For the text-containing cell, return its midpoint in (X, Y) coordinate format. 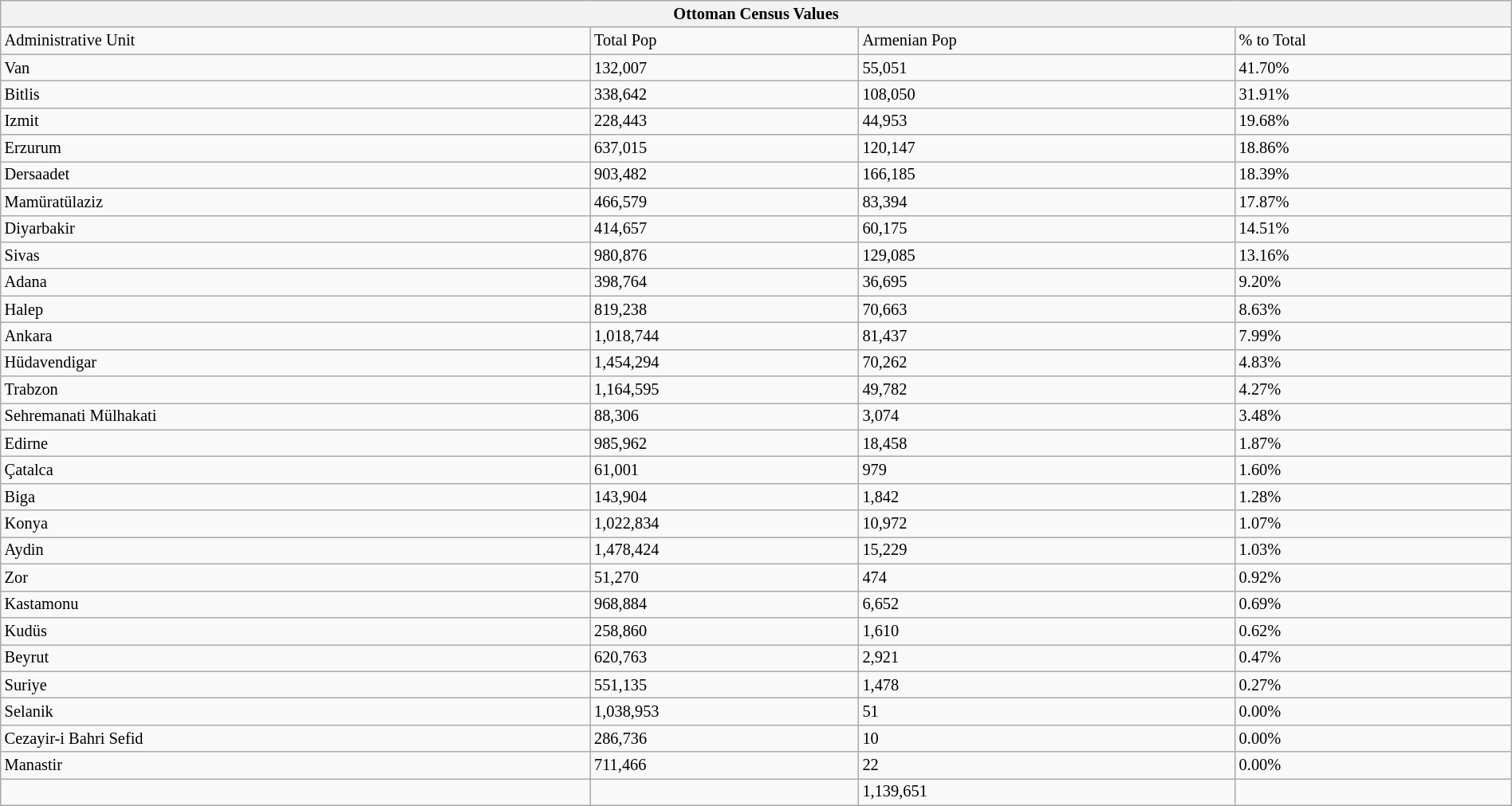
Aydin (295, 550)
Armenian Pop (1047, 41)
Konya (295, 524)
903,482 (724, 175)
10 (1047, 738)
Cezayir-i Bahri Sefid (295, 738)
18.86% (1373, 148)
4.83% (1373, 363)
2,921 (1047, 658)
0.27% (1373, 685)
81,437 (1047, 336)
Sehremanati Mülhakati (295, 416)
17.87% (1373, 202)
120,147 (1047, 148)
83,394 (1047, 202)
132,007 (724, 68)
1.28% (1373, 497)
Ankara (295, 336)
Administrative Unit (295, 41)
Zor (295, 577)
711,466 (724, 765)
Halep (295, 309)
1,454,294 (724, 363)
3,074 (1047, 416)
18.39% (1373, 175)
398,764 (724, 282)
0.47% (1373, 658)
Diyarbakir (295, 229)
13.16% (1373, 255)
3.48% (1373, 416)
Bitlis (295, 94)
819,238 (724, 309)
1,139,651 (1047, 792)
1,842 (1047, 497)
15,229 (1047, 550)
Beyrut (295, 658)
1,610 (1047, 631)
1,018,744 (724, 336)
551,135 (724, 685)
0.62% (1373, 631)
41.70% (1373, 68)
Çatalca (295, 470)
228,443 (724, 121)
61,001 (724, 470)
Suriye (295, 685)
Manastir (295, 765)
18,458 (1047, 443)
55,051 (1047, 68)
286,736 (724, 738)
Total Pop (724, 41)
968,884 (724, 604)
70,663 (1047, 309)
19.68% (1373, 121)
6,652 (1047, 604)
9.20% (1373, 282)
14.51% (1373, 229)
620,763 (724, 658)
143,904 (724, 497)
985,962 (724, 443)
1,478,424 (724, 550)
979 (1047, 470)
980,876 (724, 255)
Selanik (295, 711)
51,270 (724, 577)
166,185 (1047, 175)
44,953 (1047, 121)
Dersaadet (295, 175)
22 (1047, 765)
Biga (295, 497)
466,579 (724, 202)
10,972 (1047, 524)
1,022,834 (724, 524)
4.27% (1373, 390)
Mamüratülaziz (295, 202)
51 (1047, 711)
Kudüs (295, 631)
0.92% (1373, 577)
% to Total (1373, 41)
338,642 (724, 94)
108,050 (1047, 94)
Van (295, 68)
7.99% (1373, 336)
31.91% (1373, 94)
Izmit (295, 121)
1.03% (1373, 550)
1.60% (1373, 470)
129,085 (1047, 255)
88,306 (724, 416)
1.87% (1373, 443)
Ottoman Census Values (756, 14)
1,038,953 (724, 711)
474 (1047, 577)
Kastamonu (295, 604)
Trabzon (295, 390)
1.07% (1373, 524)
1,478 (1047, 685)
0.69% (1373, 604)
414,657 (724, 229)
637,015 (724, 148)
36,695 (1047, 282)
70,262 (1047, 363)
60,175 (1047, 229)
8.63% (1373, 309)
Sivas (295, 255)
Erzurum (295, 148)
1,164,595 (724, 390)
258,860 (724, 631)
Adana (295, 282)
49,782 (1047, 390)
Hüdavendigar (295, 363)
Edirne (295, 443)
